Pinpoint the cell where the given text exists, returning its [X, Y] midpoint coordinate. 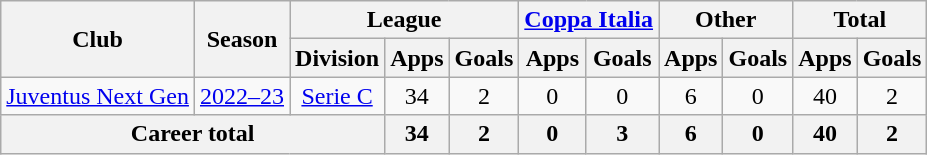
Serie C [338, 96]
Division [338, 58]
Career total [193, 134]
2022–23 [242, 96]
Total [860, 20]
3 [622, 134]
League [404, 20]
Other [726, 20]
Season [242, 39]
Club [98, 39]
Juventus Next Gen [98, 96]
Coppa Italia [589, 20]
